Extract the [x, y] coordinate from the center of the cell holding the provided text.  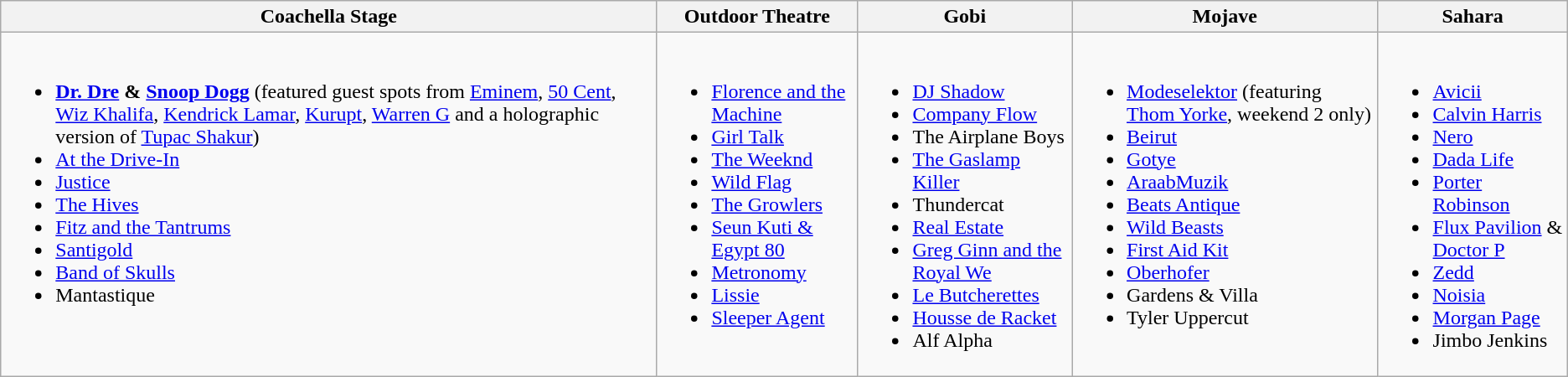
Mojave [1225, 17]
DJ ShadowCompany FlowThe Airplane BoysThe Gaslamp KillerThundercatReal EstateGreg Ginn and the Royal WeLe ButcherettesHousse de RacketAlf Alpha [965, 204]
Modeselektor (featuring Thom Yorke, weekend 2 only)BeirutGotyeAraabMuzikBeats AntiqueWild BeastsFirst Aid KitOberhoferGardens & VillaTyler Uppercut [1225, 204]
Sahara [1473, 17]
Florence and the MachineGirl TalkThe WeekndWild FlagThe GrowlersSeun Kuti & Egypt 80MetronomyLissieSleeper Agent [757, 204]
AviciiCalvin HarrisNeroDada LifePorter RobinsonFlux Pavilion & Doctor PZeddNoisiaMorgan PageJimbo Jenkins [1473, 204]
Outdoor Theatre [757, 17]
Coachella Stage [328, 17]
Gobi [965, 17]
